From the cell containing the given text, extract its center point as [X, Y] coordinate. 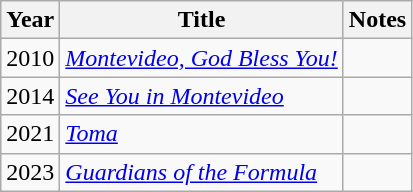
Notes [377, 20]
Toma [202, 134]
Title [202, 20]
2023 [30, 172]
Year [30, 20]
2021 [30, 134]
2010 [30, 58]
Guardians of the Formula [202, 172]
2014 [30, 96]
See You in Montevideo [202, 96]
Montevideo, God Bless You! [202, 58]
